Search for the cell housing the specified text and yield its [x, y] center coordinate. 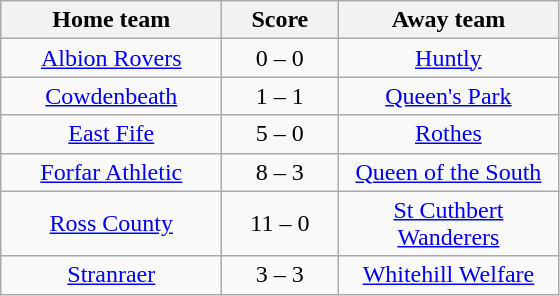
East Fife [112, 134]
Away team [448, 20]
11 – 0 [280, 224]
Huntly [448, 58]
1 – 1 [280, 96]
Score [280, 20]
Queen of the South [448, 172]
Ross County [112, 224]
Queen's Park [448, 96]
Rothes [448, 134]
Cowdenbeath [112, 96]
St Cuthbert Wanderers [448, 224]
Whitehill Welfare [448, 275]
Home team [112, 20]
5 – 0 [280, 134]
8 – 3 [280, 172]
3 – 3 [280, 275]
Forfar Athletic [112, 172]
Stranraer [112, 275]
0 – 0 [280, 58]
Albion Rovers [112, 58]
